Capture the cell that displays the provided text and extract its (x, y) central coordinate. 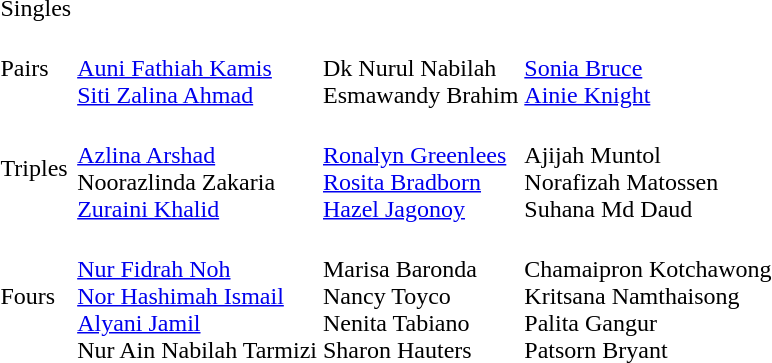
Auni Fathiah KamisSiti Zalina Ahmad (198, 68)
Azlina ArshadNoorazlinda ZakariaZuraini Khalid (198, 168)
Ronalyn GreenleesRosita BradbornHazel Jagonoy (421, 168)
Dk Nurul NabilahEsmawandy Brahim (421, 68)
